Locate the cell with the specified text and output its [X, Y] center coordinate. 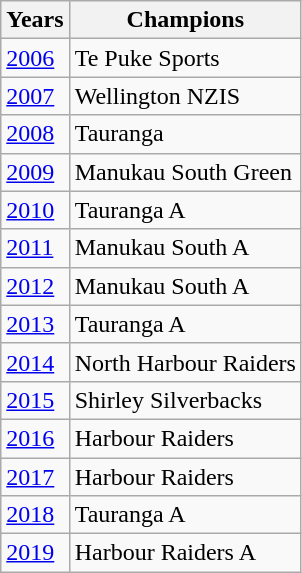
2007 [35, 96]
2018 [35, 515]
2013 [35, 324]
2019 [35, 553]
2014 [35, 362]
Te Puke Sports [185, 58]
North Harbour Raiders [185, 362]
2012 [35, 286]
Shirley Silverbacks [185, 400]
2016 [35, 438]
Harbour Raiders A [185, 553]
2008 [35, 134]
Years [35, 20]
2015 [35, 400]
2009 [35, 172]
2017 [35, 477]
Champions [185, 20]
2010 [35, 210]
2011 [35, 248]
Tauranga [185, 134]
2006 [35, 58]
Manukau South Green [185, 172]
Wellington NZIS [185, 96]
